For the text-containing cell, return its midpoint in [x, y] coordinate format. 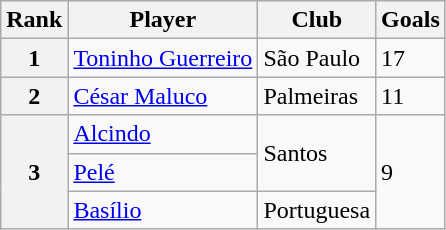
17 [411, 58]
2 [34, 96]
Toninho Guerreiro [163, 58]
Basílio [163, 210]
Club [317, 20]
Pelé [163, 172]
Rank [34, 20]
São Paulo [317, 58]
Palmeiras [317, 96]
Portuguesa [317, 210]
Santos [317, 153]
9 [411, 172]
Alcindo [163, 134]
César Maluco [163, 96]
Player [163, 20]
1 [34, 58]
3 [34, 172]
Goals [411, 20]
11 [411, 96]
